Scan for the cell matching the given text and deliver its [X, Y] coordinate at center. 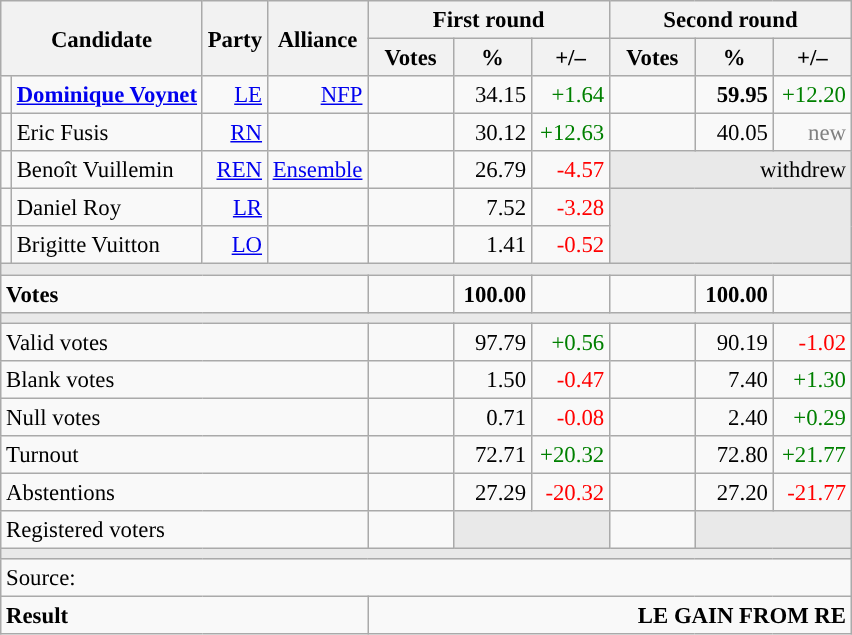
59.95 [734, 95]
1.41 [492, 245]
Result [184, 616]
90.19 [734, 342]
LR [234, 208]
Blank votes [184, 379]
-1.02 [812, 342]
1.50 [492, 379]
26.79 [492, 170]
Brigitte Vuitton [106, 245]
-0.47 [570, 379]
+0.56 [570, 342]
withdrew [731, 170]
Eric Fusis [106, 133]
-4.57 [570, 170]
+1.30 [812, 379]
72.80 [734, 455]
RN [234, 133]
Party [234, 38]
-21.77 [812, 492]
Null votes [184, 417]
34.15 [492, 95]
REN [234, 170]
Candidate [102, 38]
-20.32 [570, 492]
7.52 [492, 208]
Source: [426, 578]
Turnout [184, 455]
Abstentions [184, 492]
72.71 [492, 455]
+12.63 [570, 133]
Daniel Roy [106, 208]
LE GAIN FROM RE [610, 616]
LE [234, 95]
+20.32 [570, 455]
Dominique Voynet [106, 95]
Ensemble [317, 170]
7.40 [734, 379]
Registered voters [184, 530]
97.79 [492, 342]
Alliance [317, 38]
+12.20 [812, 95]
+1.64 [570, 95]
27.29 [492, 492]
Second round [731, 20]
+21.77 [812, 455]
2.40 [734, 417]
-0.52 [570, 245]
Valid votes [184, 342]
+0.29 [812, 417]
30.12 [492, 133]
27.20 [734, 492]
-0.08 [570, 417]
0.71 [492, 417]
Benoît Vuillemin [106, 170]
-3.28 [570, 208]
40.05 [734, 133]
LO [234, 245]
First round [489, 20]
new [812, 133]
NFP [317, 95]
